Search for the cell housing the specified text and yield its (X, Y) center coordinate. 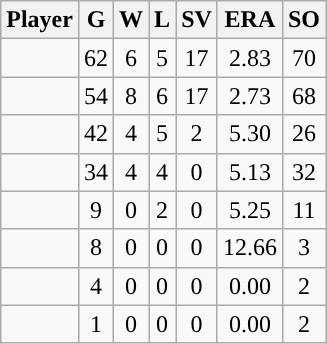
5.30 (250, 134)
ERA (250, 20)
12.66 (250, 248)
SV (197, 20)
26 (304, 134)
2.73 (250, 96)
2.83 (250, 58)
Player (40, 20)
5.13 (250, 172)
3 (304, 248)
11 (304, 210)
SO (304, 20)
42 (96, 134)
54 (96, 96)
62 (96, 58)
70 (304, 58)
32 (304, 172)
9 (96, 210)
W (132, 20)
34 (96, 172)
L (162, 20)
5.25 (250, 210)
G (96, 20)
68 (304, 96)
1 (96, 324)
